Locate the cell with the specified text and output its [x, y] center coordinate. 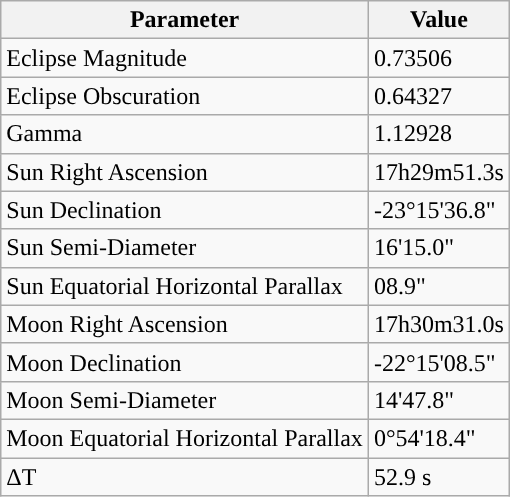
52.9 s [438, 477]
Sun Equatorial Horizontal Parallax [185, 286]
Moon Semi-Diameter [185, 400]
17h29m51.3s [438, 172]
16'15.0" [438, 248]
0.73506 [438, 58]
Moon Declination [185, 362]
-22°15'08.5" [438, 362]
Value [438, 20]
ΔT [185, 477]
-23°15'36.8" [438, 210]
Sun Right Ascension [185, 172]
14'47.8" [438, 400]
Moon Right Ascension [185, 324]
17h30m31.0s [438, 324]
0.64327 [438, 96]
Gamma [185, 134]
08.9" [438, 286]
Parameter [185, 20]
Eclipse Magnitude [185, 58]
Sun Declination [185, 210]
Sun Semi-Diameter [185, 248]
1.12928 [438, 134]
0°54'18.4" [438, 438]
Eclipse Obscuration [185, 96]
Moon Equatorial Horizontal Parallax [185, 438]
